Find where the given text appears and provide that cell's center as (x, y) coordinate. 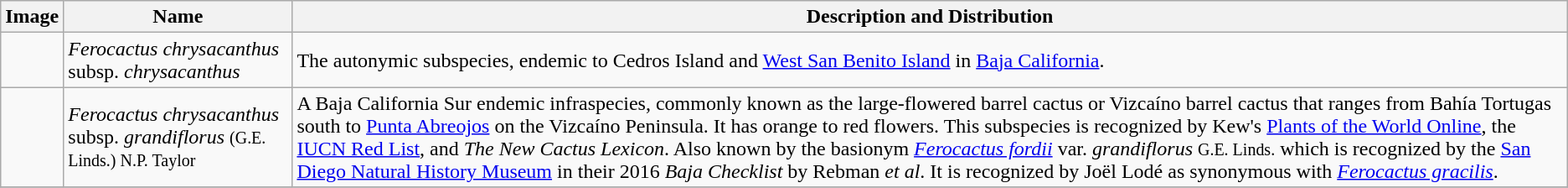
Name (178, 17)
The autonymic subspecies, endemic to Cedros Island and West San Benito Island in Baja California. (930, 60)
Image (32, 17)
Ferocactus chrysacanthus subsp. chrysacanthus (178, 60)
Ferocactus chrysacanthus subsp. grandiflorus (G.E. Linds.) N.P. Taylor (178, 138)
Description and Distribution (930, 17)
